Capture the cell that displays the provided text and extract its [X, Y] central coordinate. 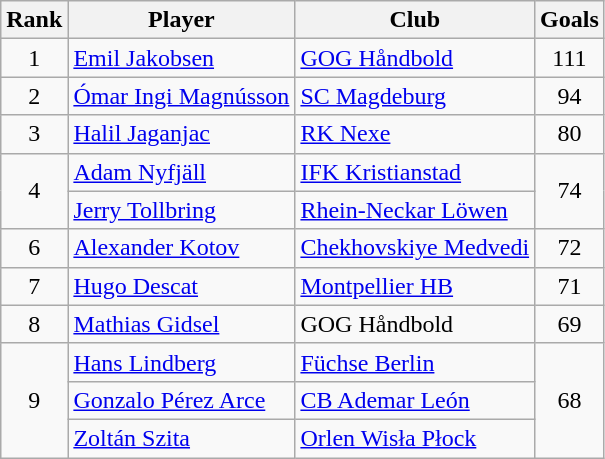
SC Magdeburg [415, 96]
Orlen Wisła Płock [415, 438]
6 [34, 248]
Rank [34, 20]
Rhein-Neckar Löwen [415, 210]
Hugo Descat [182, 286]
7 [34, 286]
8 [34, 324]
Füchse Berlin [415, 362]
Mathias Gidsel [182, 324]
68 [570, 400]
111 [570, 58]
Montpellier HB [415, 286]
Gonzalo Pérez Arce [182, 400]
Adam Nyfjäll [182, 172]
72 [570, 248]
69 [570, 324]
Chekhovskiye Medvedi [415, 248]
Ómar Ingi Magnússon [182, 96]
Player [182, 20]
Alexander Kotov [182, 248]
Club [415, 20]
Halil Jaganjac [182, 134]
RK Nexe [415, 134]
9 [34, 400]
Emil Jakobsen [182, 58]
Jerry Tollbring [182, 210]
Goals [570, 20]
1 [34, 58]
IFK Kristianstad [415, 172]
CB Ademar León [415, 400]
Hans Lindberg [182, 362]
74 [570, 191]
71 [570, 286]
94 [570, 96]
Zoltán Szita [182, 438]
3 [34, 134]
2 [34, 96]
4 [34, 191]
80 [570, 134]
